Find where the given text appears and provide that cell's center as (x, y) coordinate. 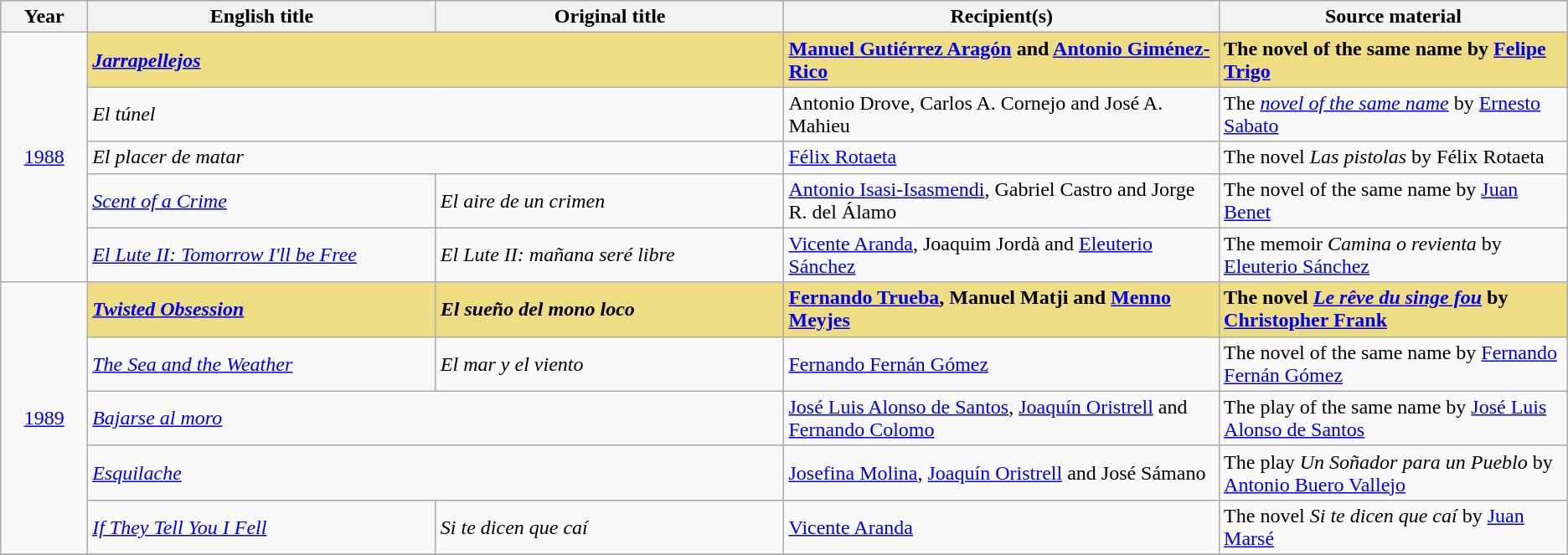
The Sea and the Weather (262, 363)
The play Un Soñador para un Pueblo by Antonio Buero Vallejo (1394, 472)
El túnel (436, 114)
Bajarse al moro (436, 419)
Vicente Aranda, Joaquim Jordà and Eleuterio Sánchez (1002, 254)
Si te dicen que caí (610, 527)
Source material (1394, 17)
Félix Rotaeta (1002, 157)
The memoir Camina o revienta by Eleuterio Sánchez (1394, 254)
If They Tell You I Fell (262, 527)
The novel Las pistolas by Félix Rotaeta (1394, 157)
El aire de un crimen (610, 201)
El Lute II: mañana seré libre (610, 254)
Scent of a Crime (262, 201)
The novel of the same name by Felipe Trigo (1394, 60)
The novel Le rêve du singe fou by Christopher Frank (1394, 310)
Year (44, 17)
José Luis Alonso de Santos, Joaquín Oristrell and Fernando Colomo (1002, 419)
1989 (44, 419)
English title (262, 17)
El mar y el viento (610, 363)
Vicente Aranda (1002, 527)
Antonio Drove, Carlos A. Cornejo and José A. Mahieu (1002, 114)
Antonio Isasi-Isasmendi, Gabriel Castro and Jorge R. del Álamo (1002, 201)
Fernando Fernán Gómez (1002, 363)
El sueño del mono loco (610, 310)
Josefina Molina, Joaquín Oristrell and José Sámano (1002, 472)
El placer de matar (436, 157)
Original title (610, 17)
The novel of the same name by Fernando Fernán Gómez (1394, 363)
1988 (44, 157)
Twisted Obsession (262, 310)
Fernando Trueba, Manuel Matji and Menno Meyjes (1002, 310)
The novel of the same name by Ernesto Sabato (1394, 114)
The novel Si te dicen que caí by Juan Marsé (1394, 527)
Jarrapellejos (436, 60)
Esquilache (436, 472)
The play of the same name by José Luis Alonso de Santos (1394, 419)
Recipient(s) (1002, 17)
El Lute II: Tomorrow I'll be Free (262, 254)
Manuel Gutiérrez Aragón and Antonio Giménez-Rico (1002, 60)
The novel of the same name by Juan Benet (1394, 201)
